Scan for the cell matching the given text and deliver its (x, y) coordinate at center. 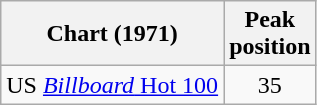
Peakposition (270, 34)
US Billboard Hot 100 (112, 85)
35 (270, 85)
Chart (1971) (112, 34)
